Capture the cell that displays the provided text and extract its [X, Y] central coordinate. 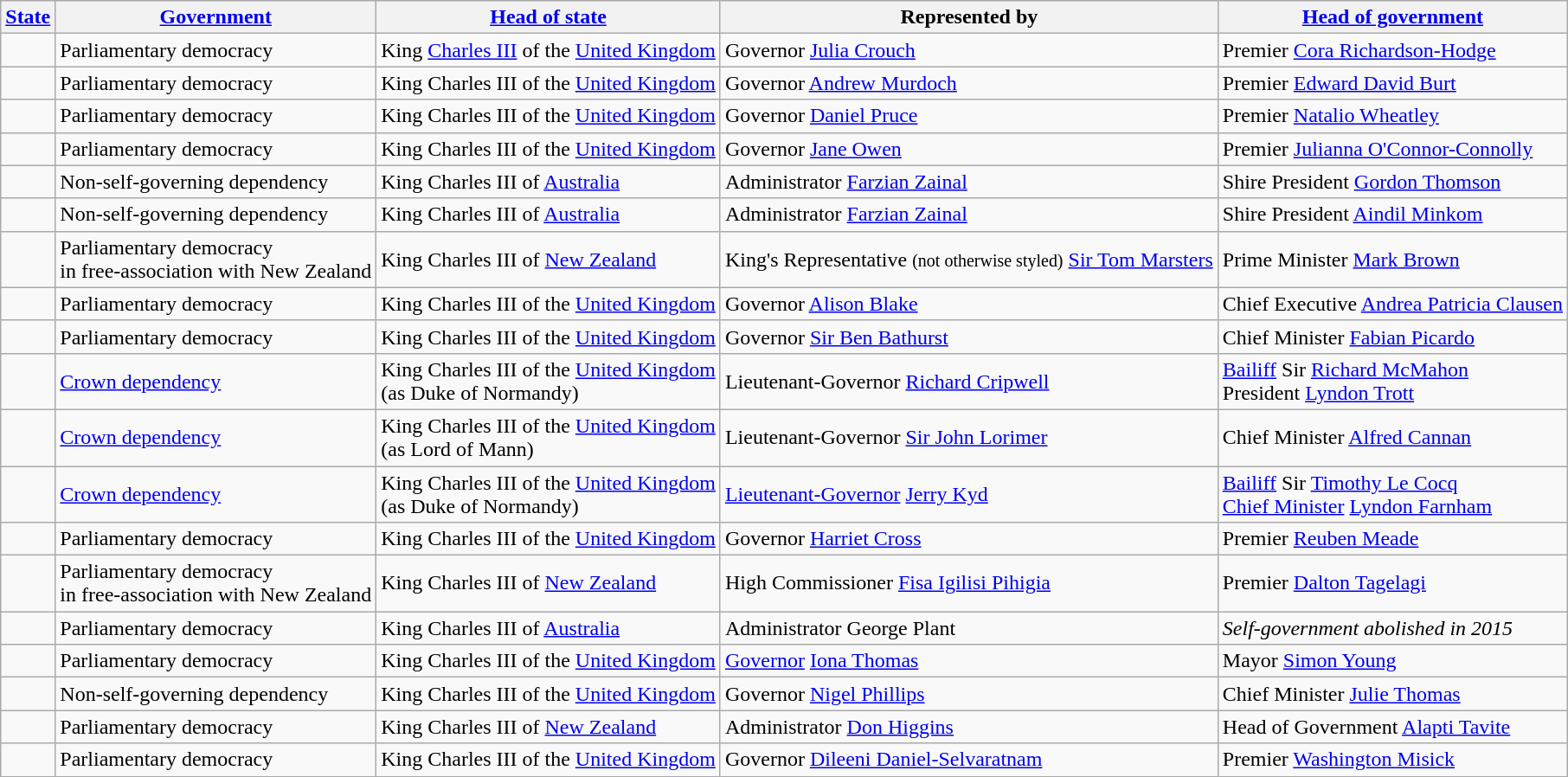
Governor Daniel Pruce [969, 116]
Governor Andrew Murdoch [969, 83]
Mayor Simon Young [1392, 661]
King Charles III of the United Kingdom(as Lord of Mann) [549, 438]
Government [216, 17]
Bailiff Sir Timothy Le CocqChief Minister Lyndon Farnham [1392, 493]
Shire President Gordon Thomson [1392, 182]
Governor Iona Thomas [969, 661]
Prime Minister Mark Brown [1392, 260]
Governor Nigel Phillips [969, 694]
Shire President Aindil Minkom [1392, 215]
Governor Julia Crouch [969, 50]
State [28, 17]
Governor Jane Owen [969, 149]
Lieutenant-Governor Sir John Lorimer [969, 438]
Premier Edward David Burt [1392, 83]
Premier Reuben Meade [1392, 539]
Premier Julianna O'Connor-Connolly [1392, 149]
Governor Alison Blake [969, 304]
Premier Dalton Tagelagi [1392, 583]
Head of government [1392, 17]
Self-government abolished in 2015 [1392, 628]
Head of state [549, 17]
Administrator Don Higgins [969, 727]
Governor Harriet Cross [969, 539]
High Commissioner Fisa Igilisi Pihigia [969, 583]
Chief Minister Alfred Cannan [1392, 438]
Chief Minister Fabian Picardo [1392, 337]
Premier Natalio Wheatley [1392, 116]
Lieutenant-Governor Jerry Kyd [969, 493]
Administrator George Plant [969, 628]
Chief Minister Julie Thomas [1392, 694]
Chief Executive Andrea Patricia Clausen [1392, 304]
Lieutenant-Governor Richard Cripwell [969, 381]
Bailiff Sir Richard McMahonPresident Lyndon Trott [1392, 381]
Governor Sir Ben Bathurst [969, 337]
Premier Washington Misick [1392, 760]
Governor Dileeni Daniel-Selvaratnam [969, 760]
Head of Government Alapti Tavite [1392, 727]
Premier Cora Richardson-Hodge [1392, 50]
Represented by [969, 17]
King's Representative (not otherwise styled) Sir Tom Marsters [969, 260]
